Scan for the cell matching the given text and deliver its [X, Y] coordinate at center. 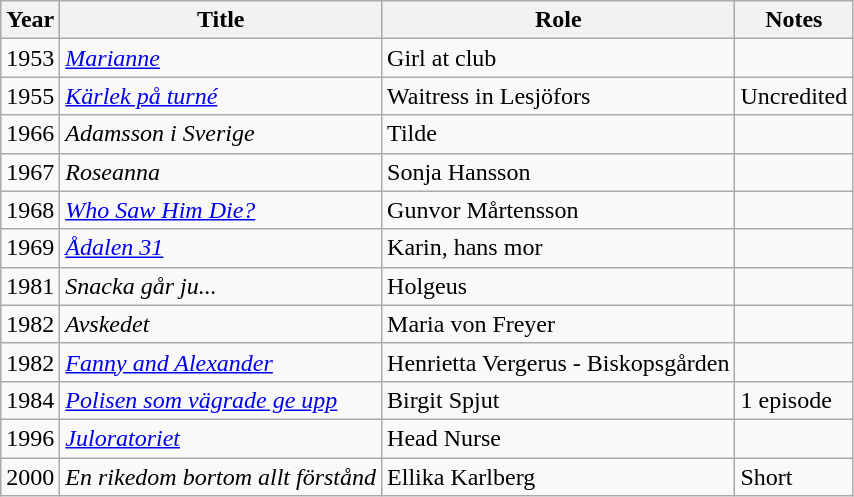
Sonja Hansson [558, 172]
1966 [30, 134]
Who Saw Him Die? [221, 210]
Maria von Freyer [558, 324]
1953 [30, 58]
Title [221, 20]
Girl at club [558, 58]
Uncredited [794, 96]
Kärlek på turné [221, 96]
1 episode [794, 400]
1996 [30, 438]
Birgit Spjut [558, 400]
Juloratoriet [221, 438]
Tilde [558, 134]
1968 [30, 210]
Polisen som vägrade ge upp [221, 400]
Short [794, 477]
Head Nurse [558, 438]
1955 [30, 96]
Notes [794, 20]
Karin, hans mor [558, 248]
1969 [30, 248]
1981 [30, 286]
Adamsson i Sverige [221, 134]
Holgeus [558, 286]
1967 [30, 172]
Snacka går ju... [221, 286]
Fanny and Alexander [221, 362]
Avskedet [221, 324]
Ådalen 31 [221, 248]
Waitress in Lesjöfors [558, 96]
Gunvor Mårtensson [558, 210]
Role [558, 20]
2000 [30, 477]
Roseanna [221, 172]
Henrietta Vergerus - Biskopsgården [558, 362]
En rikedom bortom allt förstånd [221, 477]
Marianne [221, 58]
1984 [30, 400]
Ellika Karlberg [558, 477]
Year [30, 20]
